Return the [X, Y] coordinate for the center point of the cell that contains the specified text.  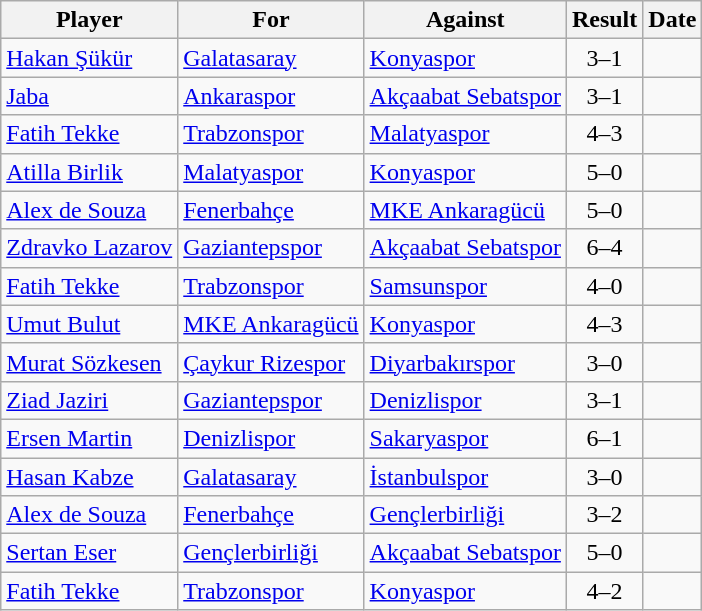
Çaykur Rizespor [271, 362]
Samsunspor [465, 286]
Sertan Eser [90, 553]
Date [672, 20]
Ersen Martin [90, 438]
Diyarbakırspor [465, 362]
6–1 [604, 438]
Hasan Kabze [90, 477]
Sakaryaspor [465, 438]
Atilla Birlik [90, 172]
3–2 [604, 515]
Player [90, 20]
Hakan Şükür [90, 58]
Ankaraspor [271, 96]
For [271, 20]
Ziad Jaziri [90, 400]
Zdravko Lazarov [90, 248]
4–2 [604, 591]
Murat Sözkesen [90, 362]
4–0 [604, 286]
Against [465, 20]
6–4 [604, 248]
İstanbulspor [465, 477]
Result [604, 20]
Umut Bulut [90, 324]
Jaba [90, 96]
